Extract the (x, y) coordinate from the center of the cell holding the provided text.  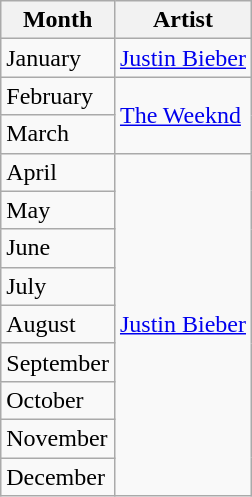
February (58, 96)
May (58, 210)
July (58, 286)
April (58, 172)
March (58, 134)
October (58, 400)
September (58, 362)
The Weeknd (182, 115)
August (58, 324)
December (58, 477)
Month (58, 20)
January (58, 58)
Artist (182, 20)
November (58, 438)
June (58, 248)
